From the cell containing the given text, extract its center point as (x, y) coordinate. 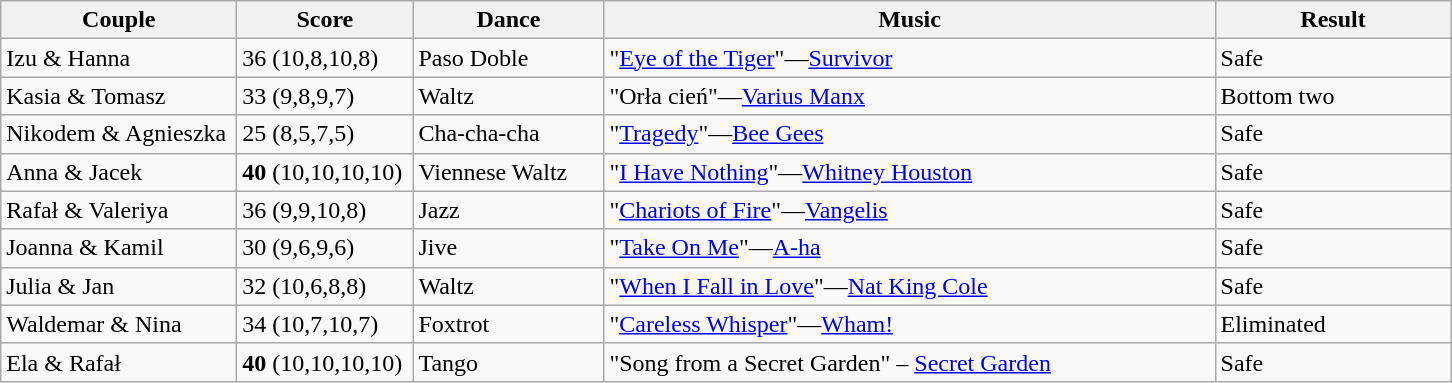
Jive (508, 248)
33 (9,8,9,7) (325, 96)
Tango (508, 362)
36 (10,8,10,8) (325, 58)
Couple (119, 20)
Paso Doble (508, 58)
Kasia & Tomasz (119, 96)
Viennese Waltz (508, 172)
34 (10,7,10,7) (325, 324)
Ela & Rafał (119, 362)
Jazz (508, 210)
Foxtrot (508, 324)
Nikodem & Agnieszka (119, 134)
"I Have Nothing"—Whitney Houston (910, 172)
"Eye of the Tiger"—Survivor (910, 58)
"Careless Whisper"—Wham! (910, 324)
Bottom two (1333, 96)
32 (10,6,8,8) (325, 286)
"Chariots of Fire"—Vangelis (910, 210)
"Tragedy"—Bee Gees (910, 134)
Rafał & Valeriya (119, 210)
25 (8,5,7,5) (325, 134)
"Take On Me"—A-ha (910, 248)
Dance (508, 20)
Score (325, 20)
Julia & Jan (119, 286)
Anna & Jacek (119, 172)
30 (9,6,9,6) (325, 248)
36 (9,9,10,8) (325, 210)
"Orła cień"—Varius Manx (910, 96)
Eliminated (1333, 324)
"When I Fall in Love"—Nat King Cole (910, 286)
Music (910, 20)
Result (1333, 20)
Joanna & Kamil (119, 248)
"Song from a Secret Garden" – Secret Garden (910, 362)
Waldemar & Nina (119, 324)
Izu & Hanna (119, 58)
Cha-cha-cha (508, 134)
